Determine the [X, Y] coordinate at the center of the cell enclosing the given text.  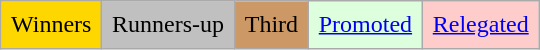
Promoted [365, 25]
Third [271, 25]
Runners-up [168, 25]
Winners [52, 25]
Relegated [480, 25]
